Capture the cell that displays the provided text and extract its (X, Y) central coordinate. 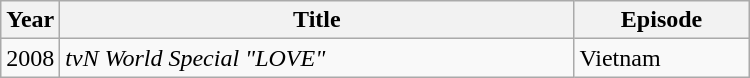
2008 (30, 58)
Episode (662, 20)
Vietnam (662, 58)
tvN World Special "LOVE" (317, 58)
Year (30, 20)
Title (317, 20)
